Identify which cell holds the provided text, then report its (X, Y) central coordinate. 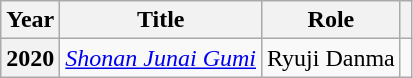
Ryuji Danma (332, 58)
2020 (30, 58)
Year (30, 20)
Title (161, 20)
Role (332, 20)
Shonan Junai Gumi (161, 58)
